From the cell containing the given text, extract its center point as [X, Y] coordinate. 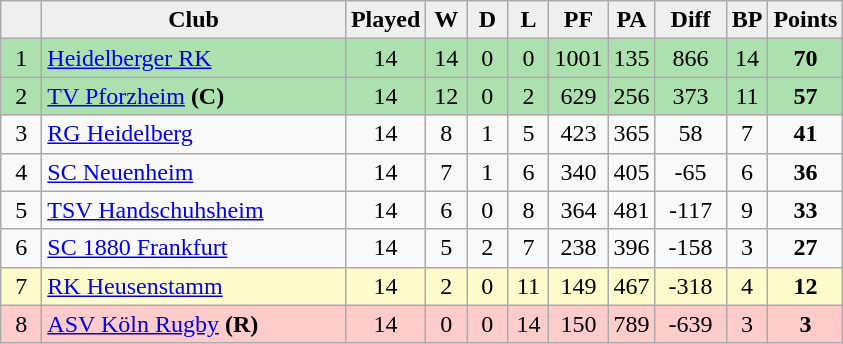
467 [632, 286]
58 [690, 134]
9 [747, 210]
-158 [690, 248]
135 [632, 58]
PF [578, 20]
256 [632, 96]
RG Heidelberg [194, 134]
340 [578, 172]
789 [632, 324]
481 [632, 210]
70 [806, 58]
W [446, 20]
L [528, 20]
150 [578, 324]
27 [806, 248]
866 [690, 58]
SC Neuenheim [194, 172]
Heidelberger RK [194, 58]
1001 [578, 58]
-318 [690, 286]
373 [690, 96]
238 [578, 248]
BP [747, 20]
-117 [690, 210]
33 [806, 210]
Club [194, 20]
423 [578, 134]
405 [632, 172]
TV Pforzheim (C) [194, 96]
RK Heusenstamm [194, 286]
Played [385, 20]
Points [806, 20]
364 [578, 210]
ASV Köln Rugby (R) [194, 324]
Diff [690, 20]
149 [578, 286]
629 [578, 96]
D [488, 20]
SC 1880 Frankfurt [194, 248]
TSV Handschuhsheim [194, 210]
365 [632, 134]
-639 [690, 324]
PA [632, 20]
-65 [690, 172]
396 [632, 248]
57 [806, 96]
41 [806, 134]
36 [806, 172]
